For the text-containing cell, return its midpoint in [x, y] coordinate format. 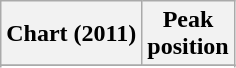
Chart (2011) [72, 34]
Peakposition [188, 34]
